Return (x, y) of the center of cell containing provided text 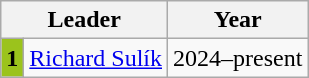
1 (12, 58)
2024–present (238, 58)
Richard Sulík (96, 58)
Leader (84, 20)
Year (238, 20)
